Search for the cell housing the specified text and yield its (x, y) center coordinate. 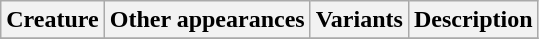
Description (473, 20)
Other appearances (207, 20)
Variants (359, 20)
Creature (52, 20)
